For the text-containing cell, return its midpoint in (x, y) coordinate format. 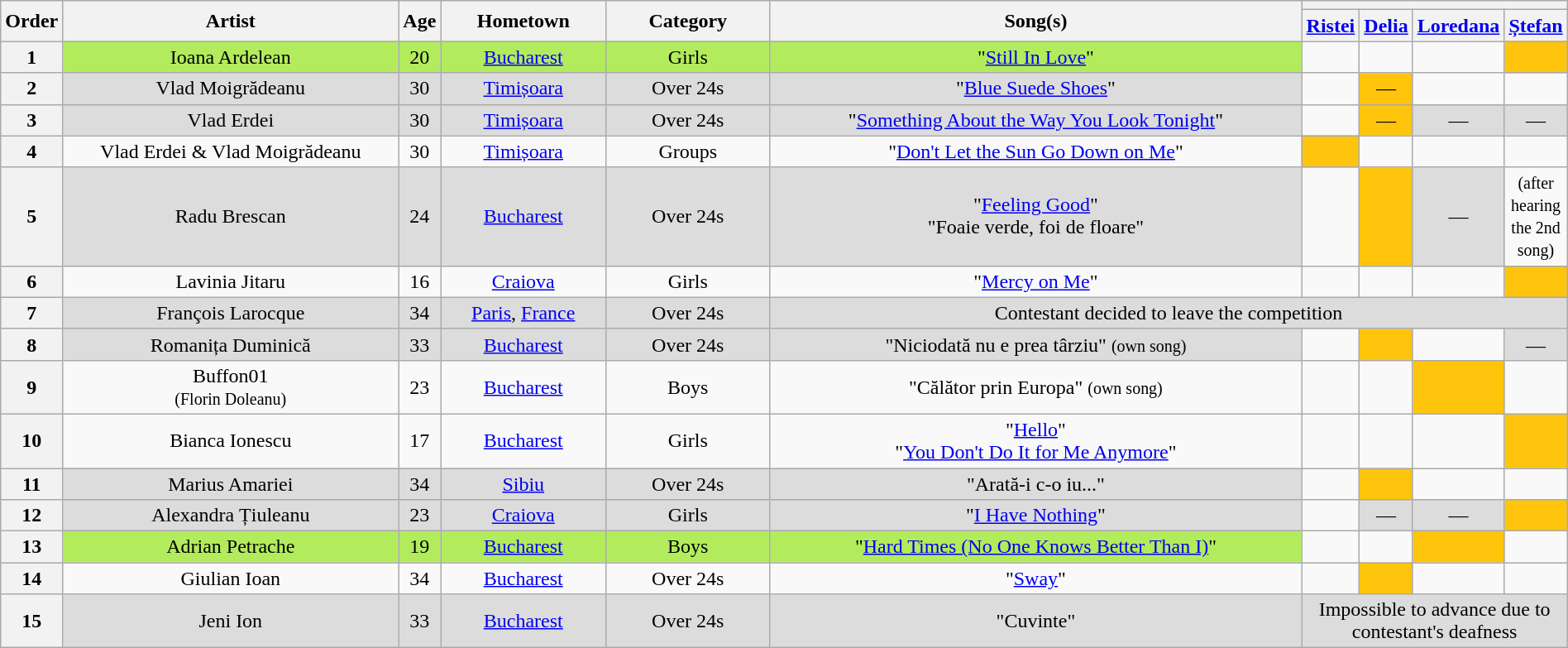
Paris, France (523, 313)
9 (31, 387)
Lavinia Jitaru (231, 281)
15 (31, 621)
Ioana Ardelean (231, 57)
Delia (1386, 26)
8 (31, 344)
"Niciodată nu e prea târziu" (own song) (1035, 344)
3 (31, 120)
"Blue Suede Shoes" (1035, 89)
1 (31, 57)
Artist (231, 22)
"Cuvinte" (1035, 621)
12 (31, 516)
Hometown (523, 22)
"Călător prin Europa" (own song) (1035, 387)
13 (31, 547)
Bianca Ionescu (231, 440)
Vlad Moigrădeanu (231, 89)
"Don't Let the Sun Go Down on Me" (1035, 151)
"Hello""You Don't Do It for Me Anymore" (1035, 440)
11 (31, 484)
Groups (688, 151)
20 (420, 57)
"Arată-i c-o iu..." (1035, 484)
Age (420, 22)
(after hearing the 2nd song) (1536, 217)
"Sway" (1035, 578)
17 (420, 440)
"Still In Love" (1035, 57)
François Larocque (231, 313)
5 (31, 217)
4 (31, 151)
Impossible to advance due to contestant's deafness (1434, 621)
Contestant decided to leave the competition (1169, 313)
Romanița Duminică (231, 344)
Marius Amariei (231, 484)
"Mercy on Me" (1035, 281)
7 (31, 313)
24 (420, 217)
16 (420, 281)
Song(s) (1035, 22)
Alexandra Țiuleanu (231, 516)
Adrian Petrache (231, 547)
"Feeling Good""Foaie verde, foi de floare" (1035, 217)
Vlad Erdei (231, 120)
2 (31, 89)
19 (420, 547)
Ristei (1331, 26)
10 (31, 440)
Sibiu (523, 484)
Jeni Ion (231, 621)
"Hard Times (No One Knows Better Than I)" (1035, 547)
Vlad Erdei & Vlad Moigrădeanu (231, 151)
Order (31, 22)
14 (31, 578)
"Something About the Way You Look Tonight" (1035, 120)
Ștefan (1536, 26)
"I Have Nothing" (1035, 516)
6 (31, 281)
Loredana (1459, 26)
Giulian Ioan (231, 578)
Buffon01(Florin Doleanu) (231, 387)
Radu Brescan (231, 217)
Category (688, 22)
